Scan for the cell matching the given text and deliver its [x, y] coordinate at center. 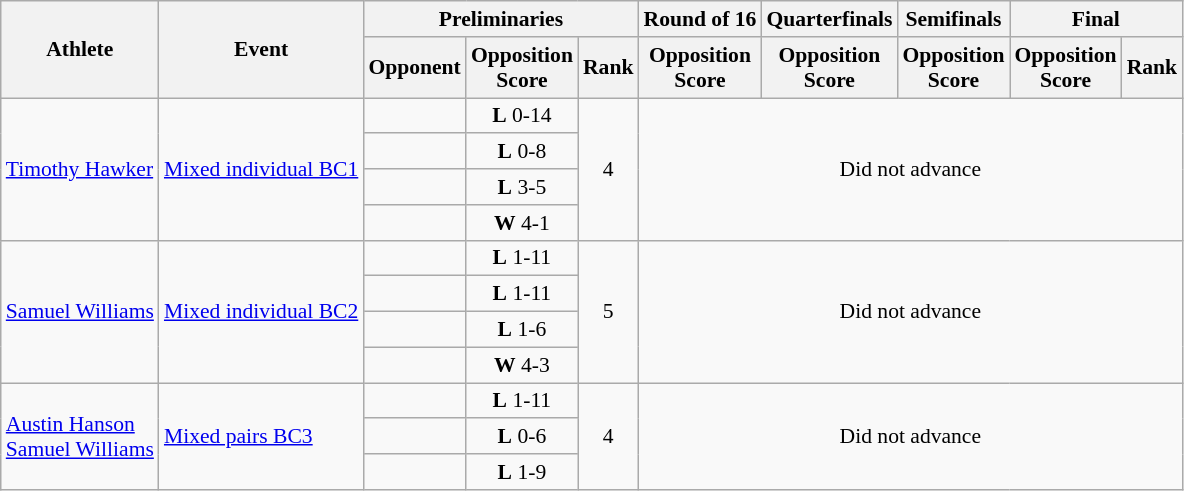
Athlete [80, 50]
Timothy Hawker [80, 169]
L 3-5 [522, 187]
L 1-6 [522, 330]
Quarterfinals [829, 19]
W 4-3 [522, 365]
Samuel Williams [80, 311]
Opponent [414, 68]
Mixed individual BC2 [261, 311]
L 1-9 [522, 472]
Preliminaries [500, 19]
W 4-1 [522, 223]
Final [1096, 19]
Mixed individual BC1 [261, 169]
L 0-6 [522, 437]
5 [608, 311]
L 0-14 [522, 116]
L 0-8 [522, 152]
Mixed pairs BC3 [261, 436]
Event [261, 50]
Semifinals [953, 19]
Round of 16 [700, 19]
Austin Hanson Samuel Williams [80, 436]
